Find where the given text appears and provide that cell's center as (x, y) coordinate. 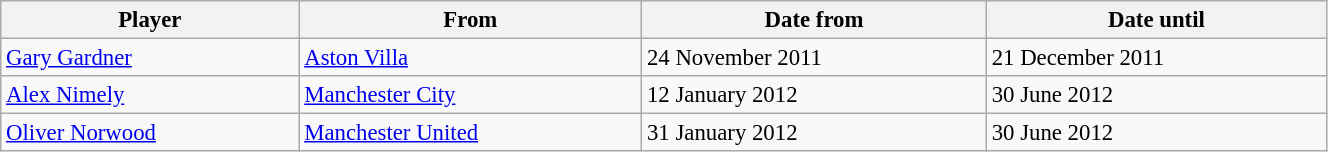
Date until (1156, 20)
From (470, 20)
Gary Gardner (150, 58)
21 December 2011 (1156, 58)
Aston Villa (470, 58)
Manchester United (470, 133)
Alex Nimely (150, 95)
12 January 2012 (814, 95)
Date from (814, 20)
24 November 2011 (814, 58)
Manchester City (470, 95)
31 January 2012 (814, 133)
Player (150, 20)
Oliver Norwood (150, 133)
